Return [x, y] of the center of cell containing provided text 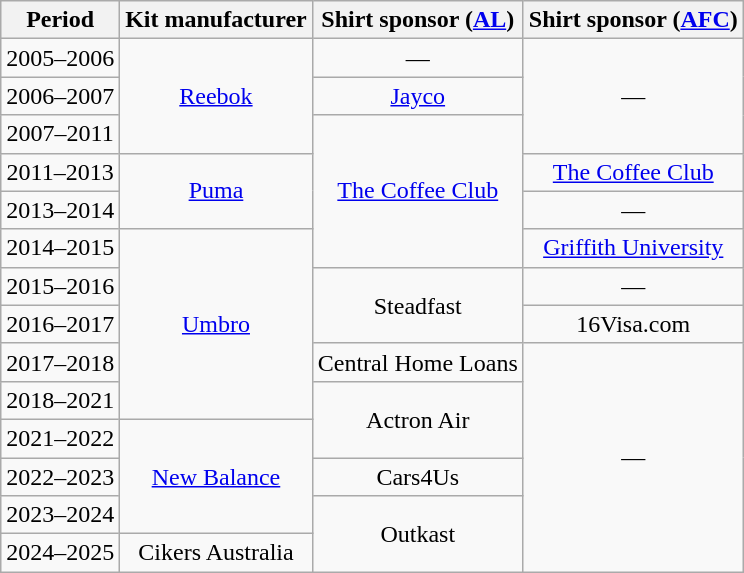
2007–2011 [60, 134]
2021–2022 [60, 438]
2015–2016 [60, 286]
2011–2013 [60, 172]
Kit manufacturer [216, 20]
Cikers Australia [216, 553]
Cars4Us [418, 477]
2006–2007 [60, 96]
2014–2015 [60, 248]
Puma [216, 191]
Period [60, 20]
Umbro [216, 324]
2013–2014 [60, 210]
2016–2017 [60, 324]
Griffith University [633, 248]
Actron Air [418, 419]
2005–2006 [60, 58]
Steadfast [418, 305]
2022–2023 [60, 477]
2018–2021 [60, 400]
16Visa.com [633, 324]
Outkast [418, 534]
2024–2025 [60, 553]
Reebok [216, 96]
2017–2018 [60, 362]
Shirt sponsor (AFC) [633, 20]
Jayco [418, 96]
Shirt sponsor (AL) [418, 20]
2023–2024 [60, 515]
New Balance [216, 476]
Central Home Loans [418, 362]
